Determine the (X, Y) coordinate at the center of the cell enclosing the given text.  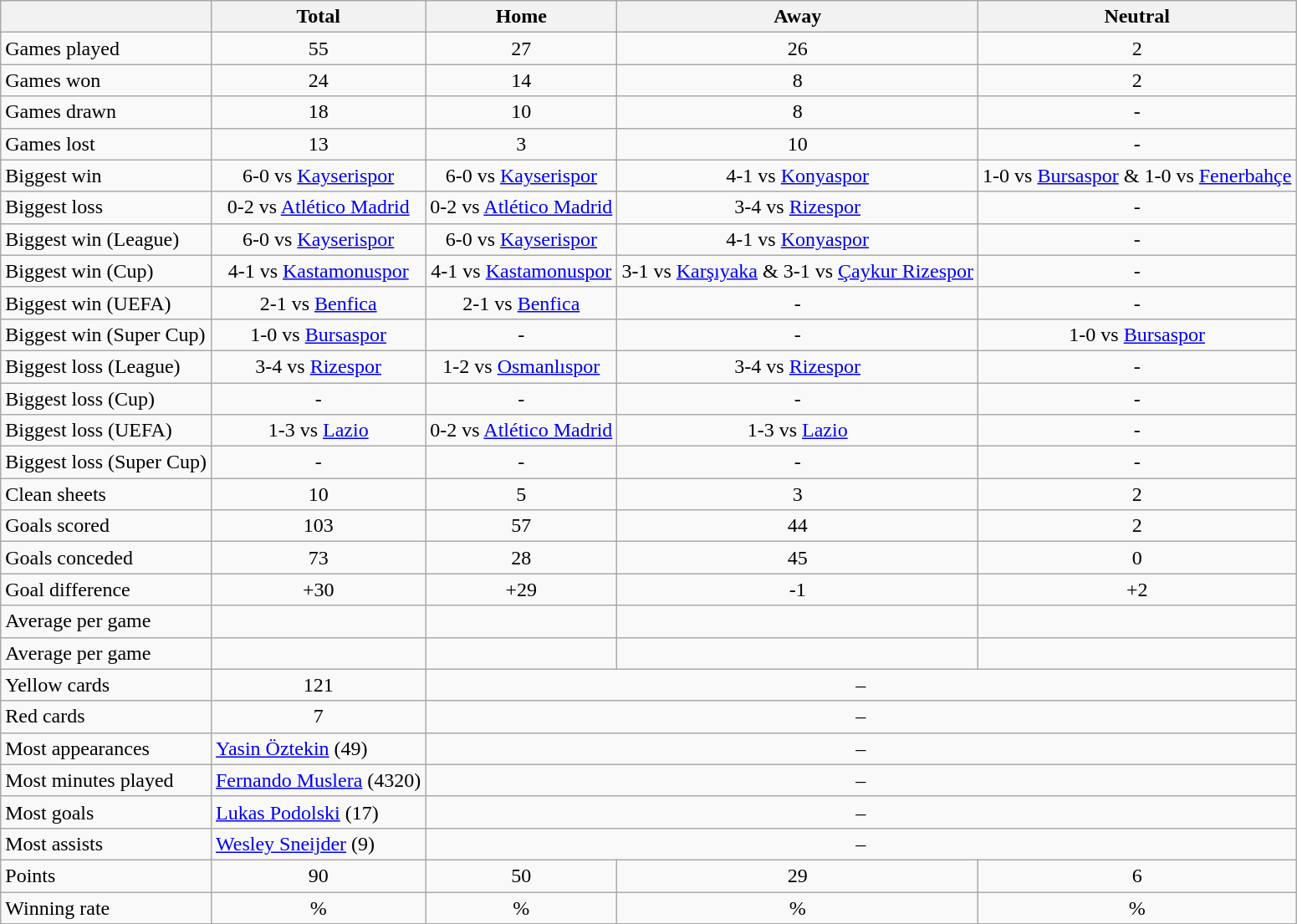
Biggest win (Cup) (106, 271)
Home (522, 17)
Games drawn (106, 112)
50 (522, 876)
121 (318, 685)
Biggest win (Super Cup) (106, 334)
103 (318, 526)
Most goals (106, 812)
Biggest loss (Super Cup) (106, 462)
Points (106, 876)
+29 (522, 590)
+2 (1137, 590)
Biggest loss (106, 207)
-1 (798, 590)
5 (522, 494)
0 (1137, 558)
73 (318, 558)
Away (798, 17)
Winning rate (106, 907)
Total (318, 17)
18 (318, 112)
13 (318, 144)
Games lost (106, 144)
Biggest loss (League) (106, 366)
Most assists (106, 844)
27 (522, 48)
1-2 vs Osmanlıspor (522, 366)
Clean sheets (106, 494)
Goal difference (106, 590)
Biggest loss (Cup) (106, 399)
Biggest loss (UEFA) (106, 431)
+30 (318, 590)
45 (798, 558)
29 (798, 876)
Lukas Podolski (17) (318, 812)
Yellow cards (106, 685)
90 (318, 876)
7 (318, 717)
Fernando Muslera (4320) (318, 780)
14 (522, 80)
Goals scored (106, 526)
57 (522, 526)
Biggest win (UEFA) (106, 303)
Neutral (1137, 17)
3-1 vs Karşıyaka & 3-1 vs Çaykur Rizespor (798, 271)
Games played (106, 48)
Wesley Sneijder (9) (318, 844)
1-0 vs Bursaspor & 1-0 vs Fenerbahçe (1137, 176)
28 (522, 558)
Biggest win (League) (106, 239)
44 (798, 526)
24 (318, 80)
Yasin Öztekin (49) (318, 748)
55 (318, 48)
26 (798, 48)
Red cards (106, 717)
6 (1137, 876)
Goals conceded (106, 558)
Games won (106, 80)
Most appearances (106, 748)
Most minutes played (106, 780)
Biggest win (106, 176)
